Search for the cell housing the specified text and yield its [x, y] center coordinate. 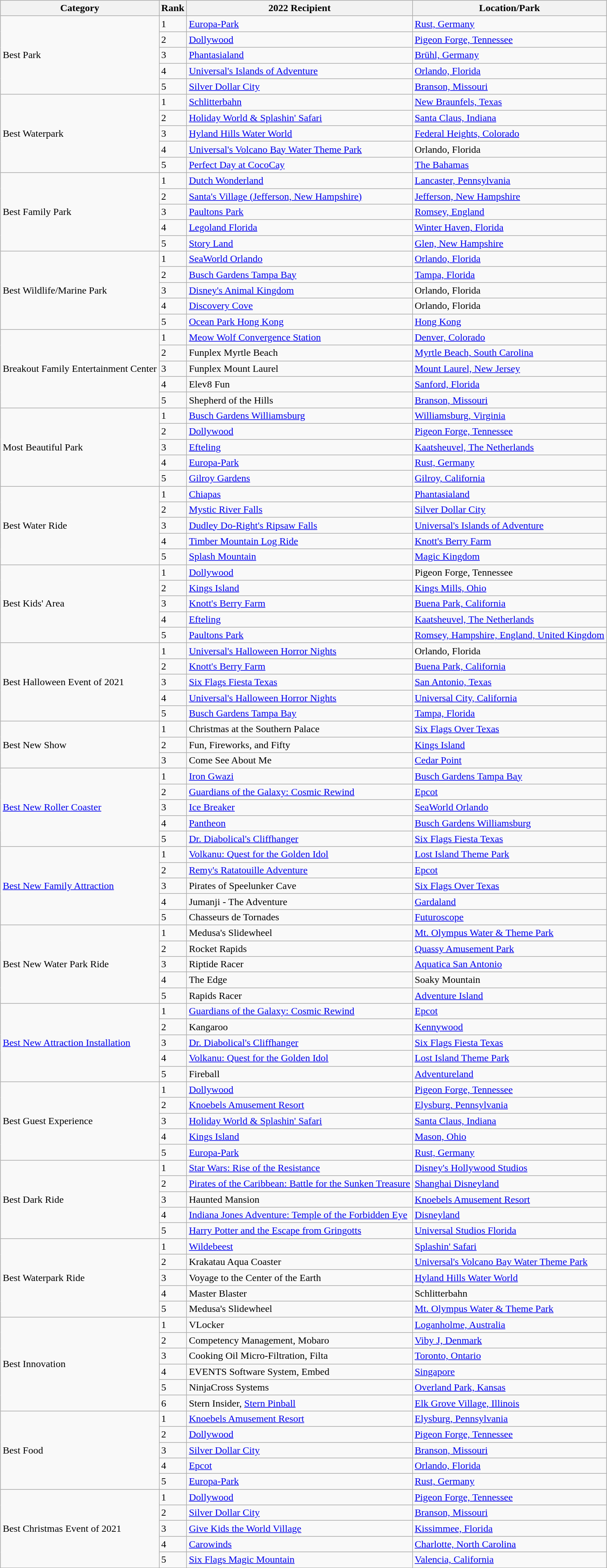
Elev8 Fun [299, 384]
Carowinds [299, 1544]
Futuroscope [509, 917]
Winter Haven, Florida [509, 228]
Williamsburg, Virginia [509, 415]
Star Wars: Rise of the Resistance [299, 1168]
Gilroy, California [509, 478]
2022 Recipient [299, 8]
Best New Water Park Ride [80, 964]
Indiana Jones Adventure: Temple of the Forbidden Eye [299, 1215]
Gardaland [509, 901]
EVENTS Software System, Embed [299, 1372]
Loganholme, Australia [509, 1325]
Disneyland [509, 1215]
Rocket Rapids [299, 948]
Best Guest Experience [80, 1121]
Denver, Colorado [509, 337]
Pantheon [299, 823]
Krakatau Aqua Coaster [299, 1262]
Best Wildlife/Marine Park [80, 290]
Best Water Ride [80, 525]
Pirates of Speelunker Cave [299, 886]
Best Christmas Event of 2021 [80, 1528]
Viby J, Denmark [509, 1340]
Aquatica San Antonio [509, 964]
Jumanji - The Adventure [299, 901]
Chasseurs de Tornades [299, 917]
Kennywood [509, 1027]
Splashin' Safari [509, 1246]
Adventureland [509, 1074]
Glen, New Hampshire [509, 243]
Best Halloween Event of 2021 [80, 682]
Best Waterpark Ride [80, 1278]
Singapore [509, 1372]
Best Park [80, 55]
Lancaster, Pennsylvania [509, 180]
The Bahamas [509, 165]
Universal Studios Florida [509, 1231]
Magic Kingdom [509, 557]
Hong Kong [509, 322]
Best Innovation [80, 1364]
Chiapas [299, 494]
Best Waterpark [80, 133]
Give Kids the World Village [299, 1528]
Toronto, Ontario [509, 1356]
Stern Insider, Stern Pinball [299, 1403]
Shepherd of the Hills [299, 400]
Dutch Wonderland [299, 180]
Harry Potter and the Escape from Gringotts [299, 1231]
Splash Mountain [299, 557]
Voyage to the Center of the Earth [299, 1278]
Universal City, California [509, 698]
Disney's Hollywood Studios [509, 1168]
Soaky Mountain [509, 980]
Valencia, California [509, 1560]
Most Beautiful Park [80, 447]
Best Kids' Area [80, 604]
The Edge [299, 980]
VLocker [299, 1325]
Best Family Park [80, 212]
Shanghai Disneyland [509, 1183]
Mystic River Falls [299, 510]
Mason, Ohio [509, 1136]
Category [80, 8]
Pirates of the Caribbean: Battle for the Sunken Treasure [299, 1183]
Funplex Myrtle Beach [299, 353]
Jefferson, New Hampshire [509, 196]
Competency Management, Mobaro [299, 1340]
Dudley Do-Right's Ripsaw Falls [299, 525]
Ocean Park Hong Kong [299, 322]
Cooking Oil Micro-Filtration, Filta [299, 1356]
Fireball [299, 1074]
Kangaroo [299, 1027]
Rapids Racer [299, 996]
Kings Mills, Ohio [509, 588]
Best New Attraction Installation [80, 1043]
Adventure Island [509, 996]
Timber Mountain Log Ride [299, 541]
Wildebeest [299, 1246]
Iron Gwazi [299, 776]
Breakout Family Entertainment Center [80, 369]
Santa's Village (Jefferson, New Hampshire) [299, 196]
Fun, Fireworks, and Fifty [299, 745]
Master Blaster [299, 1293]
Location/Park [509, 8]
San Antonio, Texas [509, 682]
Best New Family Attraction [80, 886]
Romsey, England [509, 212]
Federal Heights, Colorado [509, 133]
Overland Park, Kansas [509, 1387]
Best Dark Ride [80, 1199]
Quassy Amusement Park [509, 948]
Charlotte, North Carolina [509, 1544]
Romsey, Hampshire, England, United Kingdom [509, 635]
Brühl, Germany [509, 55]
Gilroy Gardens [299, 478]
Perfect Day at CocoCay [299, 165]
Rank [173, 8]
Story Land [299, 243]
Best Food [80, 1450]
Discovery Cove [299, 306]
Kissimmee, Florida [509, 1528]
Come See About Me [299, 761]
Disney's Animal Kingdom [299, 290]
NinjaCross Systems [299, 1387]
Remy's Ratatouille Adventure [299, 870]
Funplex Mount Laurel [299, 369]
Christmas at the Southern Palace [299, 729]
Best New Show [80, 745]
Meow Wolf Convergence Station [299, 337]
Mount Laurel, New Jersey [509, 369]
Elk Grove Village, Illinois [509, 1403]
Best New Roller Coaster [80, 807]
Myrtle Beach, South Carolina [509, 353]
Haunted Mansion [299, 1199]
Sanford, Florida [509, 384]
Cedar Point [509, 761]
Riptide Racer [299, 964]
Ice Breaker [299, 807]
Six Flags Magic Mountain [299, 1560]
6 [173, 1403]
Legoland Florida [299, 228]
New Braunfels, Texas [509, 102]
